Output the [X, Y] coordinate of the center of the cell containing the given text.  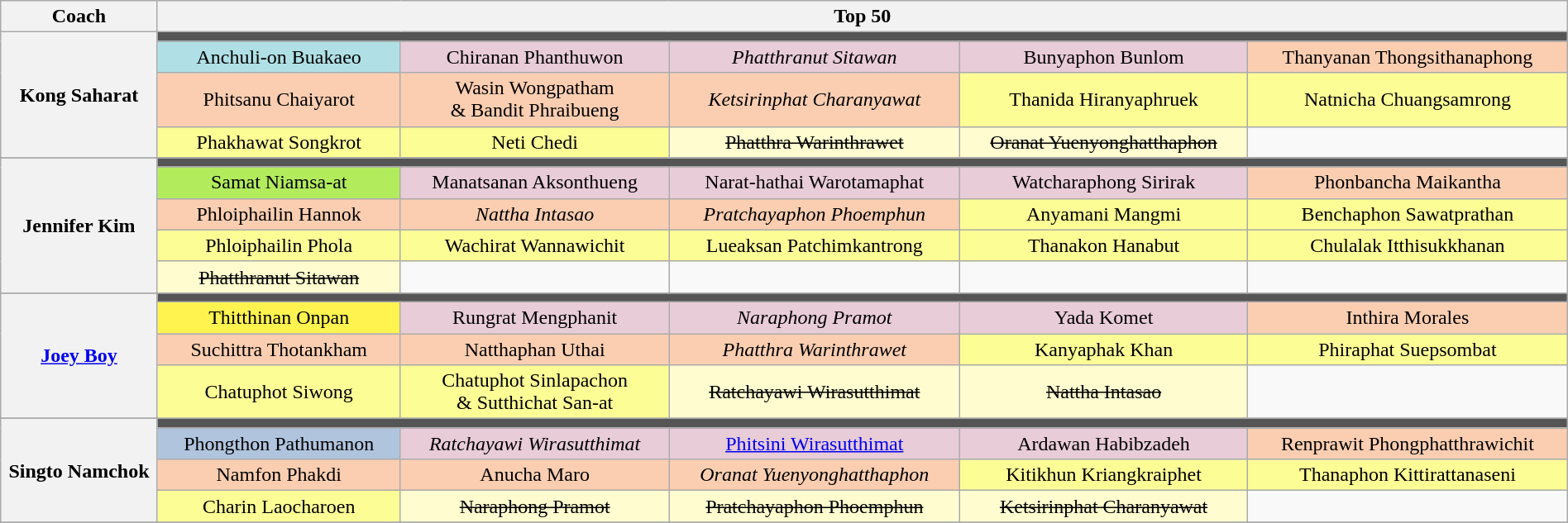
Chatuphot Sinlapachon& Sutthichat San-at [534, 392]
Manatsanan Aksonthueng [534, 183]
Chiranan Phanthuwon [534, 57]
Phiraphat Suepsombat [1408, 349]
Ardawan Habibzadeh [1104, 444]
Top 50 [862, 17]
Benchaphon Sawatprathan [1408, 214]
Thanaphon Kittirattanaseni [1408, 475]
Phloiphailin Hannok [279, 214]
Wachirat Wannawichit [534, 245]
Phonbancha Maikantha [1408, 183]
Natthaphan Uthai [534, 349]
Thanida Hiranyaphruek [1104, 99]
Inthira Morales [1408, 317]
Joey Boy [79, 355]
Chatuphot Siwong [279, 392]
Bunyaphon Bunlom [1104, 57]
Phitsanu Chaiyarot [279, 99]
Phongthon Pathumanon [279, 444]
Kong Saharat [79, 95]
Watcharaphong Sirirak [1104, 183]
Suchittra Thotankham [279, 349]
Thanakon Hanabut [1104, 245]
Neti Chedi [534, 142]
Natnicha Chuangsamrong [1408, 99]
Renprawit Phongphatthrawichit [1408, 444]
Phakhawat Songkrot [279, 142]
Anucha Maro [534, 475]
Lueaksan Patchimkantrong [814, 245]
Samat Niamsa-at [279, 183]
Jennifer Kim [79, 225]
Chulalak Itthisukkhanan [1408, 245]
Phloiphailin Phola [279, 245]
Thanyanan Thongsithanaphong [1408, 57]
Anchuli-on Buakaeo [279, 57]
Thitthinan Onpan [279, 317]
Singto Namchok [79, 471]
Kanyaphak Khan [1104, 349]
Coach [79, 17]
Wasin Wongpatham& Bandit Phraibueng [534, 99]
Kitikhun Kriangkraiphet [1104, 475]
Anyamani Mangmi [1104, 214]
Phitsini Wirasutthimat [814, 444]
Namfon Phakdi [279, 475]
Charin Laocharoen [279, 506]
Rungrat Mengphanit [534, 317]
Narat-hathai Warotamaphat [814, 183]
Yada Komet [1104, 317]
